Provide the (x, y) coordinate of the cell's center where the given text is located.  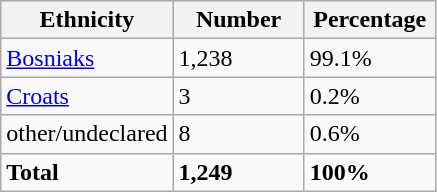
Ethnicity (87, 20)
Bosniaks (87, 58)
1,238 (238, 58)
Percentage (370, 20)
Number (238, 20)
100% (370, 172)
Total (87, 172)
other/undeclared (87, 134)
0.2% (370, 96)
0.6% (370, 134)
99.1% (370, 58)
3 (238, 96)
1,249 (238, 172)
Croats (87, 96)
8 (238, 134)
